Return (X, Y) of the center of cell containing provided text 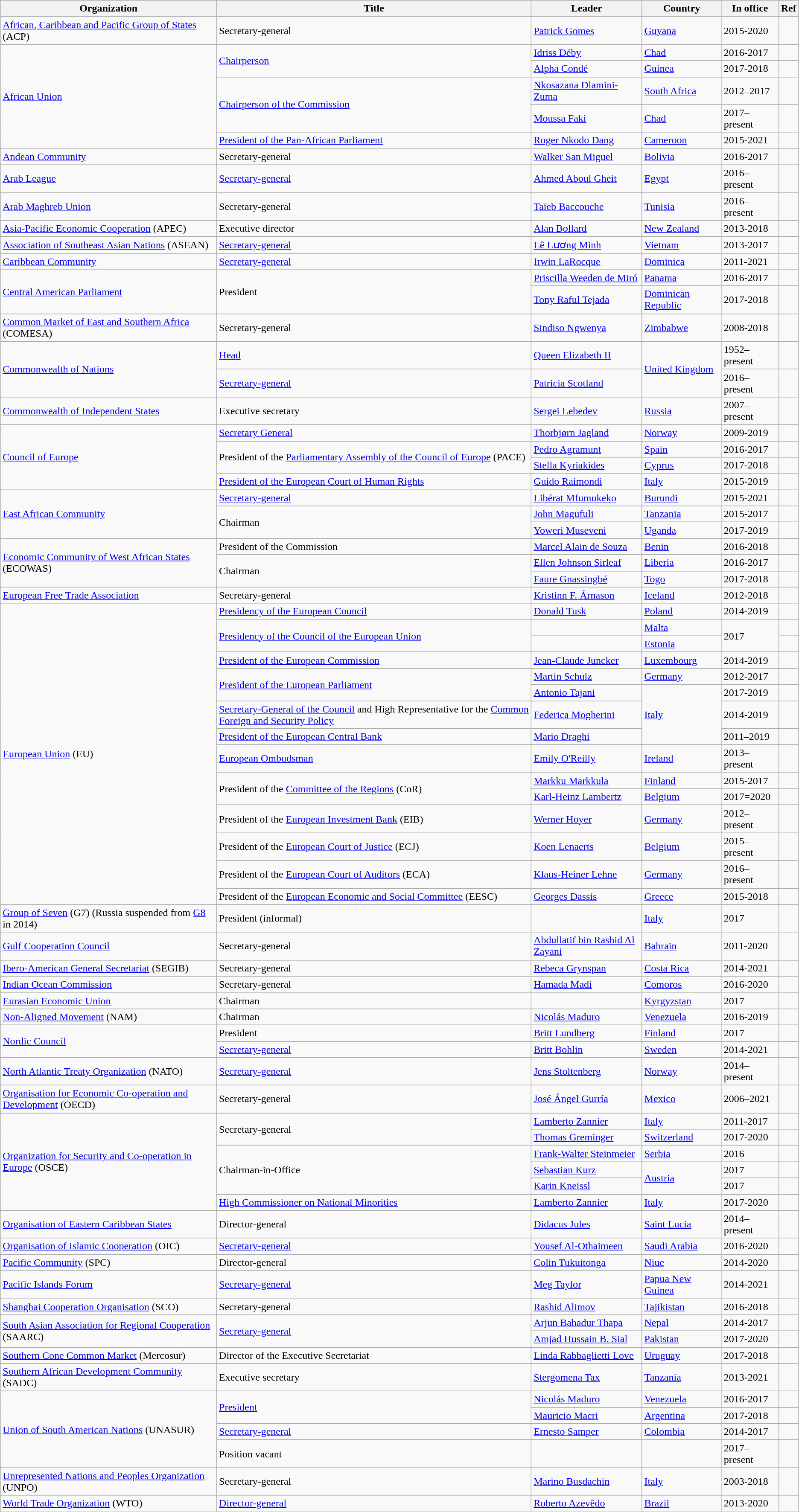
United Kingdom (682, 369)
Koen Lenaerts (586, 846)
Thorbjørn Jagland (586, 433)
Uganda (682, 530)
Antonio Tajani (586, 692)
2014-2020 (750, 1262)
Secretary-General of the Council and High Representative for the Common Foreign and Security Policy (374, 714)
2016-2019 (750, 1017)
2006–2021 (750, 1099)
Asia-Pacific Economic Cooperation (APEC) (108, 228)
Meg Taylor (586, 1284)
Papua New Guinea (682, 1284)
Poland (682, 611)
2011–2019 (750, 737)
Malta (682, 628)
Niue (682, 1262)
Switzerland (682, 1137)
Roger Nkodo Dang (586, 140)
Title (374, 9)
2003-2018 (750, 1481)
Council of Europe (108, 457)
Economic Community of West African States (ECOWAS) (108, 563)
Chairman-in-Office (374, 1170)
Karin Kneissl (586, 1186)
Colin Tukuitonga (586, 1262)
Kristinn F. Árnason (586, 595)
President of the European Commission (374, 660)
Pedro Agramunt (586, 449)
2012–present (750, 819)
African Union (108, 96)
Ahmed Aboul Gheit (586, 178)
Stella Kyriakides (586, 465)
Rashid Alimov (586, 1306)
Organisation of Islamic Cooperation (OIC) (108, 1246)
Organisation for Economic Co-operation and Development (OECD) (108, 1099)
Zimbabwe (682, 328)
Spain (682, 449)
Colombia (682, 1432)
Argentina (682, 1416)
Brazil (682, 1503)
Panama (682, 278)
Head (374, 355)
Cameroon (682, 140)
President of the Commission (374, 547)
Libérat Mfumukeko (586, 498)
Burundi (682, 498)
2016 (750, 1154)
Linda Rabbaglietti Love (586, 1355)
2015-2019 (750, 482)
Amjad Hussain B. Sial (586, 1339)
Organisation of Eastern Caribbean States (108, 1224)
Frank-Walter Steinmeier (586, 1154)
Association of Southeast Asian Nations (ASEAN) (108, 245)
North Atlantic Treaty Organization (NATO) (108, 1072)
Marcel Alain de Souza (586, 547)
African, Caribbean and Pacific Group of States (ACP) (108, 31)
Estonia (682, 644)
Stergomena Tax (586, 1377)
Arab Maghreb Union (108, 206)
Liberia (682, 563)
2009-2019 (750, 433)
2012–2017 (750, 90)
Ref (789, 9)
Central American Parliament (108, 292)
In office (750, 9)
Roberto Azevêdo (586, 1503)
Luxembourg (682, 660)
Tajikistan (682, 1306)
President of the European Court of Human Rights (374, 482)
2011-2017 (750, 1121)
Dominica (682, 262)
President of the Committee of the Regions (CoR) (374, 789)
Tony Raful Tejada (586, 299)
Russia (682, 410)
Greece (682, 896)
Idriss Déby (586, 52)
Priscilla Weeden de Miró (586, 278)
Guinea (682, 69)
Comoros (682, 984)
Common Market of East and Southern Africa (COMESA) (108, 328)
Chairperson (374, 61)
Iceland (682, 595)
2015-2020 (750, 31)
Ireland (682, 759)
Saint Lucia (682, 1224)
Jean-Claude Juncker (586, 660)
Rebeca Grynspan (586, 968)
Costa Rica (682, 968)
Southern African Development Community (SADC) (108, 1377)
Sergei Lebedev (586, 410)
East African Community (108, 514)
Unrepresented Nations and Peoples Organization (UNPO) (108, 1481)
Group of Seven (G7) (Russia suspended from G8 in 2014) (108, 918)
Country (682, 9)
Nepal (682, 1323)
Patrick Gomes (586, 31)
Bolivia (682, 157)
Andean Community (108, 157)
Organization (108, 9)
Alan Bollard (586, 228)
John Magufuli (586, 514)
South Africa (682, 90)
Mario Draghi (586, 737)
Moussa Faki (586, 119)
President of the European Court of Auditors (ECA) (374, 875)
2012-2018 (750, 595)
New Zealand (682, 228)
Indian Ocean Commission (108, 984)
Alpha Condé (586, 69)
2007–present (750, 410)
President of the European Court of Justice (ECJ) (374, 846)
Pacific Islands Forum (108, 1284)
South Asian Association for Regional Cooperation (SAARC) (108, 1331)
Commonwealth of Nations (108, 369)
European Ombudsman (374, 759)
Vietnam (682, 245)
2013-2021 (750, 1377)
Britt Lundberg (586, 1033)
Director of the Executive Secretariat (374, 1355)
Kyrgyzstan (682, 1000)
Non-Aligned Movement (NAM) (108, 1017)
2017=2020 (750, 797)
Jens Stoltenberg (586, 1072)
Sindiso Ngwenya (586, 328)
Werner Hoyer (586, 819)
2011-2020 (750, 946)
President of the European Economic and Social Committee (EESC) (374, 896)
President of the Pan-African Parliament (374, 140)
Arab League (108, 178)
Walker San Miguel (586, 157)
Sebastian Kurz (586, 1170)
Presidency of the European Council (374, 611)
2013-2018 (750, 228)
2015–present (750, 846)
Presidency of the Council of the European Union (374, 636)
Gulf Cooperation Council (108, 946)
Martin Schulz (586, 676)
President (informal) (374, 918)
European Union (EU) (108, 754)
High Commissioner on National Minorities (374, 1202)
Ibero-American General Secretariat (SEGIB) (108, 968)
Mexico (682, 1099)
Mauricio Macri (586, 1416)
2008-2018 (750, 328)
José Ángel Gurría (586, 1099)
Nordic Council (108, 1041)
Hamada Madi (586, 984)
Guido Raimondi (586, 482)
Klaus-Heiner Lehne (586, 875)
Nkosazana Dlamini-Zuma (586, 90)
Sweden (682, 1049)
Georges Dassis (586, 896)
1952–present (750, 355)
European Free Trade Association (108, 595)
Thomas Greminger (586, 1137)
Bahrain (682, 946)
Uruguay (682, 1355)
Southern Cone Common Market (Mercosur) (108, 1355)
Didacus Jules (586, 1224)
Britt Bohlin (586, 1049)
Pacific Community (SPC) (108, 1262)
President of the European Parliament (374, 684)
Ernesto Samper (586, 1432)
Togo (682, 579)
2012-2017 (750, 676)
Pakistan (682, 1339)
President of the Parliamentary Assembly of the Council of Europe (PACE) (374, 457)
Markku Markkula (586, 781)
Ellen Johnson Sirleaf (586, 563)
President of the European Central Bank (374, 737)
Egypt (682, 178)
Saudi Arabia (682, 1246)
Yoweri Museveni (586, 530)
Patricia Scotland (586, 383)
Union of South American Nations (UNASUR) (108, 1429)
Donald Tusk (586, 611)
Faure Gnassingbé (586, 579)
2011-2021 (750, 262)
Caribbean Community (108, 262)
Eurasian Economic Union (108, 1000)
Shanghai Cooperation Organisation (SCO) (108, 1306)
Position vacant (374, 1454)
Emily O'Reilly (586, 759)
Cyprus (682, 465)
Chairperson of the Commission (374, 105)
Dominican Republic (682, 299)
Guyana (682, 31)
Secretary General (374, 433)
Organization for Security and Co-operation in Europe (OSCE) (108, 1162)
Queen Elizabeth II (586, 355)
Irwin LaRocque (586, 262)
2013-2017 (750, 245)
Taïeb Baccouche (586, 206)
Serbia (682, 1154)
Abdullatif bin Rashid Al Zayani (586, 946)
Karl-Heinz Lambertz (586, 797)
Executive director (374, 228)
World Trade Organization (WTO) (108, 1503)
Commonwealth of Independent States (108, 410)
Leader (586, 9)
Yousef Al-Othaimeen (586, 1246)
2013-2020 (750, 1503)
Benin (682, 547)
President of the European Investment Bank (EIB) (374, 819)
Austria (682, 1178)
2015-2018 (750, 896)
Marino Busdachin (586, 1481)
Federica Mogherini (586, 714)
Arjun Bahadur Thapa (586, 1323)
Lê Lương Minh (586, 245)
2013–present (750, 759)
Tunisia (682, 206)
